Capture the cell that displays the provided text and extract its [x, y] central coordinate. 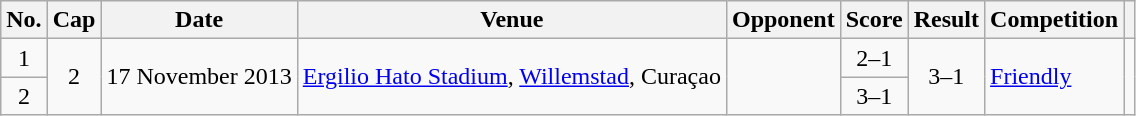
Score [874, 20]
Competition [1054, 20]
Cap [74, 20]
17 November 2013 [199, 77]
Venue [512, 20]
Friendly [1054, 77]
2–1 [874, 58]
Result [946, 20]
Opponent [783, 20]
No. [24, 20]
Date [199, 20]
Ergilio Hato Stadium, Willemstad, Curaçao [512, 77]
1 [24, 58]
